Return the (x, y) coordinate for the center point of the cell that contains the specified text.  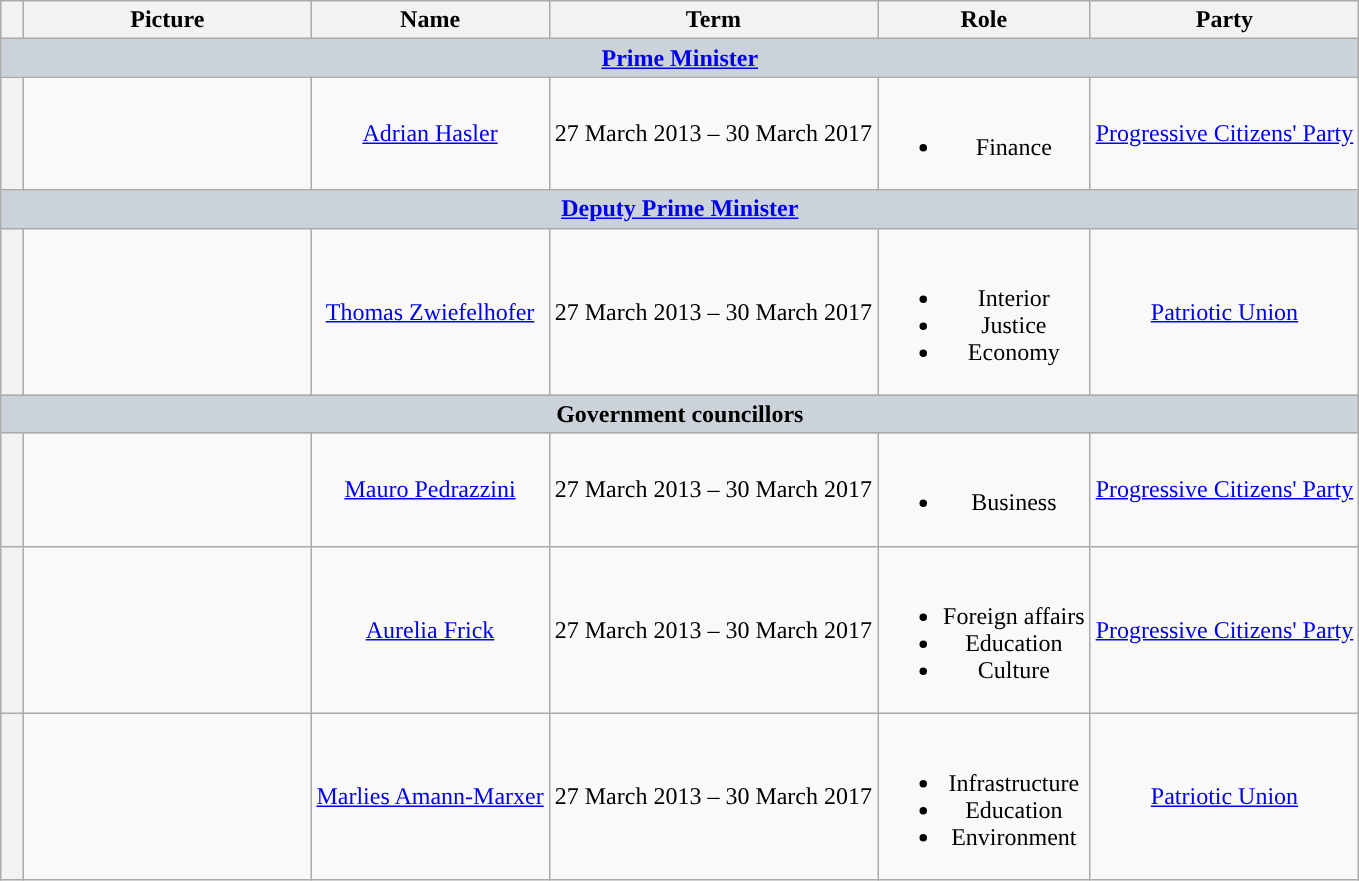
Role (984, 20)
Finance (984, 134)
Picture (168, 20)
Adrian Hasler (430, 134)
Term (713, 20)
Business (984, 490)
Prime Minister (680, 58)
Foreign affairsEducationCulture (984, 630)
InteriorJusticeEconomy (984, 312)
Government councillors (680, 414)
Mauro Pedrazzini (430, 490)
Deputy Prime Minister (680, 209)
Name (430, 20)
Thomas Zwiefelhofer (430, 312)
Marlies Amann-Marxer (430, 796)
InfrastructureEducationEnvironment (984, 796)
Aurelia Frick (430, 630)
Party (1224, 20)
